Capture the cell that displays the provided text and extract its [X, Y] central coordinate. 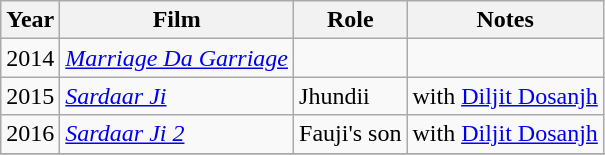
Role [350, 20]
Jhundii [350, 96]
Film [177, 20]
2014 [30, 58]
Notes [505, 20]
2015 [30, 96]
Fauji's son [350, 134]
Year [30, 20]
Marriage Da Garriage [177, 58]
2016 [30, 134]
Sardaar Ji 2 [177, 134]
Sardaar Ji [177, 96]
